Pinpoint the cell where the given text exists, returning its (X, Y) midpoint coordinate. 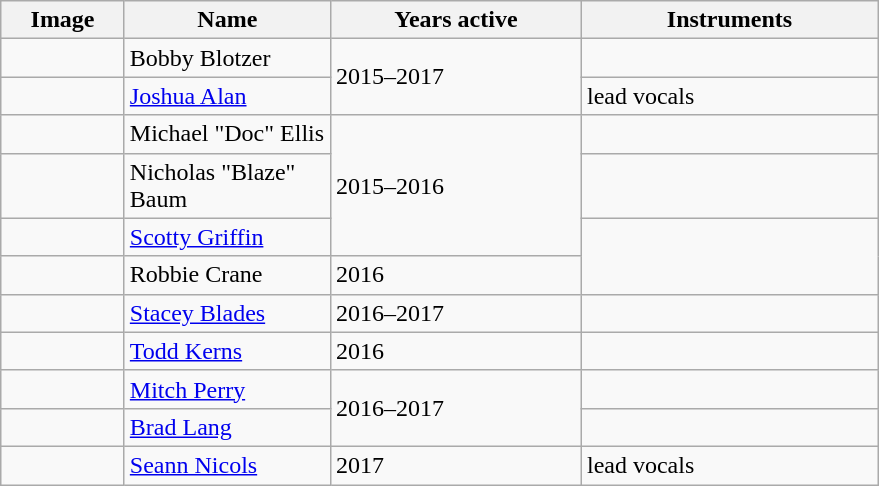
Todd Kerns (227, 351)
Nicholas "Blaze" Baum (227, 186)
Stacey Blades (227, 313)
2015–2017 (456, 77)
Instruments (729, 20)
Years active (456, 20)
Mitch Perry (227, 389)
2015–2016 (456, 186)
Bobby Blotzer (227, 58)
Image (63, 20)
Name (227, 20)
2017 (456, 465)
Michael "Doc" Ellis (227, 134)
Seann Nicols (227, 465)
Scotty Griffin (227, 237)
Joshua Alan (227, 96)
Robbie Crane (227, 275)
Brad Lang (227, 427)
